Detect which cell encompasses the target text, then output its [x, y] center coordinate. 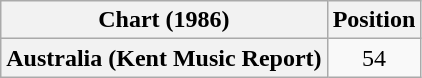
Position [374, 20]
Chart (1986) [164, 20]
54 [374, 58]
Australia (Kent Music Report) [164, 58]
